Search for the cell housing the specified text and yield its (x, y) center coordinate. 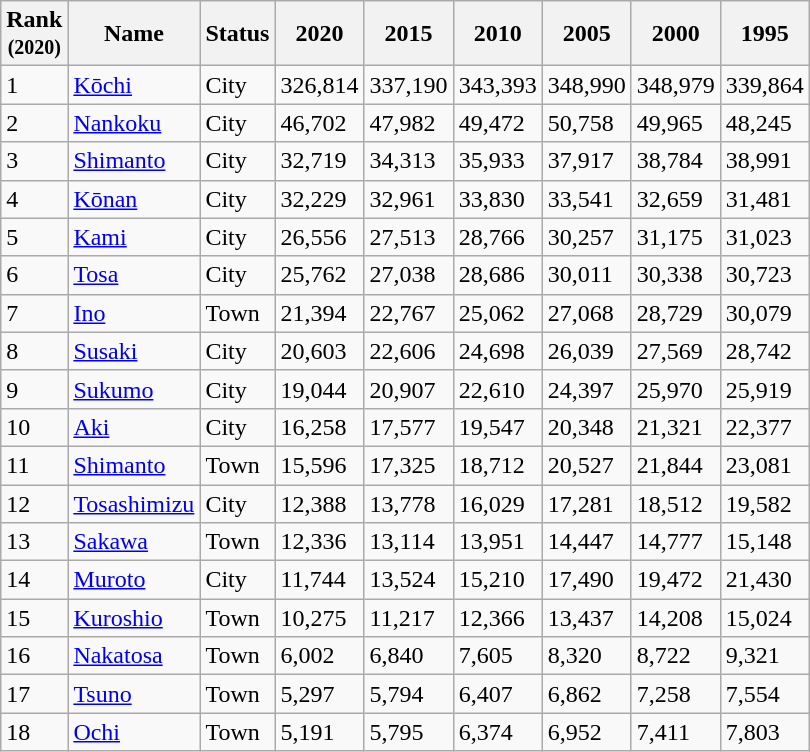
25,919 (764, 389)
20,907 (408, 389)
3 (34, 161)
24,698 (498, 351)
28,729 (676, 313)
15,596 (320, 465)
2020 (320, 34)
28,686 (498, 275)
13,437 (586, 618)
19,547 (498, 427)
21,430 (764, 580)
14,208 (676, 618)
30,011 (586, 275)
8,722 (676, 656)
15,148 (764, 542)
15 (34, 618)
Kōnan (134, 199)
6 (34, 275)
7,554 (764, 694)
49,472 (498, 123)
35,933 (498, 161)
27,068 (586, 313)
24,397 (586, 389)
7,411 (676, 732)
15,210 (498, 580)
25,970 (676, 389)
Susaki (134, 351)
348,990 (586, 85)
Sukumo (134, 389)
31,481 (764, 199)
5 (34, 237)
326,814 (320, 85)
Kōchi (134, 85)
7,803 (764, 732)
Sakawa (134, 542)
Kami (134, 237)
46,702 (320, 123)
25,762 (320, 275)
30,723 (764, 275)
38,784 (676, 161)
12,388 (320, 503)
27,038 (408, 275)
6,407 (498, 694)
47,982 (408, 123)
23,081 (764, 465)
13,114 (408, 542)
5,297 (320, 694)
14 (34, 580)
12,366 (498, 618)
22,606 (408, 351)
22,767 (408, 313)
26,039 (586, 351)
14,777 (676, 542)
16,029 (498, 503)
19,472 (676, 580)
13,951 (498, 542)
5,794 (408, 694)
6,862 (586, 694)
6,374 (498, 732)
13,778 (408, 503)
11,744 (320, 580)
12,336 (320, 542)
25,062 (498, 313)
50,758 (586, 123)
17,490 (586, 580)
9 (34, 389)
1995 (764, 34)
343,393 (498, 85)
49,965 (676, 123)
2005 (586, 34)
48,245 (764, 123)
17,325 (408, 465)
33,541 (586, 199)
34,313 (408, 161)
31,175 (676, 237)
5,795 (408, 732)
20,348 (586, 427)
11,217 (408, 618)
10,275 (320, 618)
22,377 (764, 427)
21,394 (320, 313)
6,002 (320, 656)
18,712 (498, 465)
33,830 (498, 199)
28,742 (764, 351)
7,258 (676, 694)
32,961 (408, 199)
Tosashimizu (134, 503)
20,603 (320, 351)
7,605 (498, 656)
17 (34, 694)
1 (34, 85)
Rank(2020) (34, 34)
21,321 (676, 427)
Ino (134, 313)
Status (238, 34)
13,524 (408, 580)
Tsuno (134, 694)
17,577 (408, 427)
30,338 (676, 275)
19,582 (764, 503)
7 (34, 313)
Ochi (134, 732)
26,556 (320, 237)
348,979 (676, 85)
18,512 (676, 503)
30,257 (586, 237)
16,258 (320, 427)
2 (34, 123)
32,719 (320, 161)
5,191 (320, 732)
20,527 (586, 465)
21,844 (676, 465)
32,659 (676, 199)
2015 (408, 34)
12 (34, 503)
22,610 (498, 389)
19,044 (320, 389)
2010 (498, 34)
8,320 (586, 656)
38,991 (764, 161)
2000 (676, 34)
15,024 (764, 618)
9,321 (764, 656)
8 (34, 351)
14,447 (586, 542)
13 (34, 542)
17,281 (586, 503)
32,229 (320, 199)
Nakatosa (134, 656)
28,766 (498, 237)
Nankoku (134, 123)
18 (34, 732)
339,864 (764, 85)
16 (34, 656)
Tosa (134, 275)
31,023 (764, 237)
30,079 (764, 313)
Muroto (134, 580)
Name (134, 34)
6,840 (408, 656)
Kuroshio (134, 618)
27,569 (676, 351)
11 (34, 465)
Aki (134, 427)
10 (34, 427)
37,917 (586, 161)
27,513 (408, 237)
4 (34, 199)
337,190 (408, 85)
6,952 (586, 732)
